Find where the given text appears and provide that cell's center as [X, Y] coordinate. 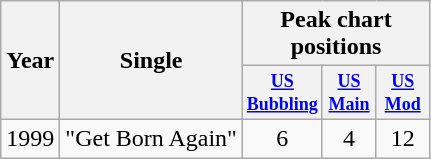
"Get Born Again" [152, 138]
US Mod [403, 93]
Peak chart positions [336, 34]
12 [403, 138]
6 [282, 138]
4 [349, 138]
US Bubbling [282, 93]
Single [152, 60]
1999 [30, 138]
Year [30, 60]
US Main [349, 93]
